Determine the (x, y) coordinate at the center of the cell enclosing the given text.  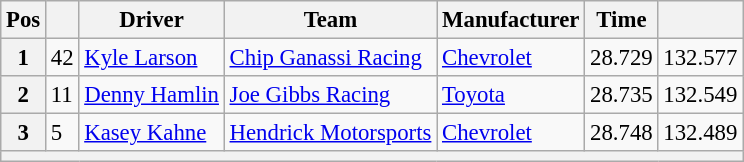
1 (24, 58)
Team (330, 20)
Driver (152, 20)
Toyota (511, 95)
Kasey Kahne (152, 133)
3 (24, 133)
Pos (24, 20)
Time (622, 20)
Manufacturer (511, 20)
Hendrick Motorsports (330, 133)
28.729 (622, 58)
132.549 (700, 95)
Kyle Larson (152, 58)
42 (62, 58)
2 (24, 95)
28.735 (622, 95)
132.577 (700, 58)
Chip Ganassi Racing (330, 58)
11 (62, 95)
28.748 (622, 133)
Denny Hamlin (152, 95)
Joe Gibbs Racing (330, 95)
5 (62, 133)
132.489 (700, 133)
